Capture the cell that displays the provided text and extract its (x, y) central coordinate. 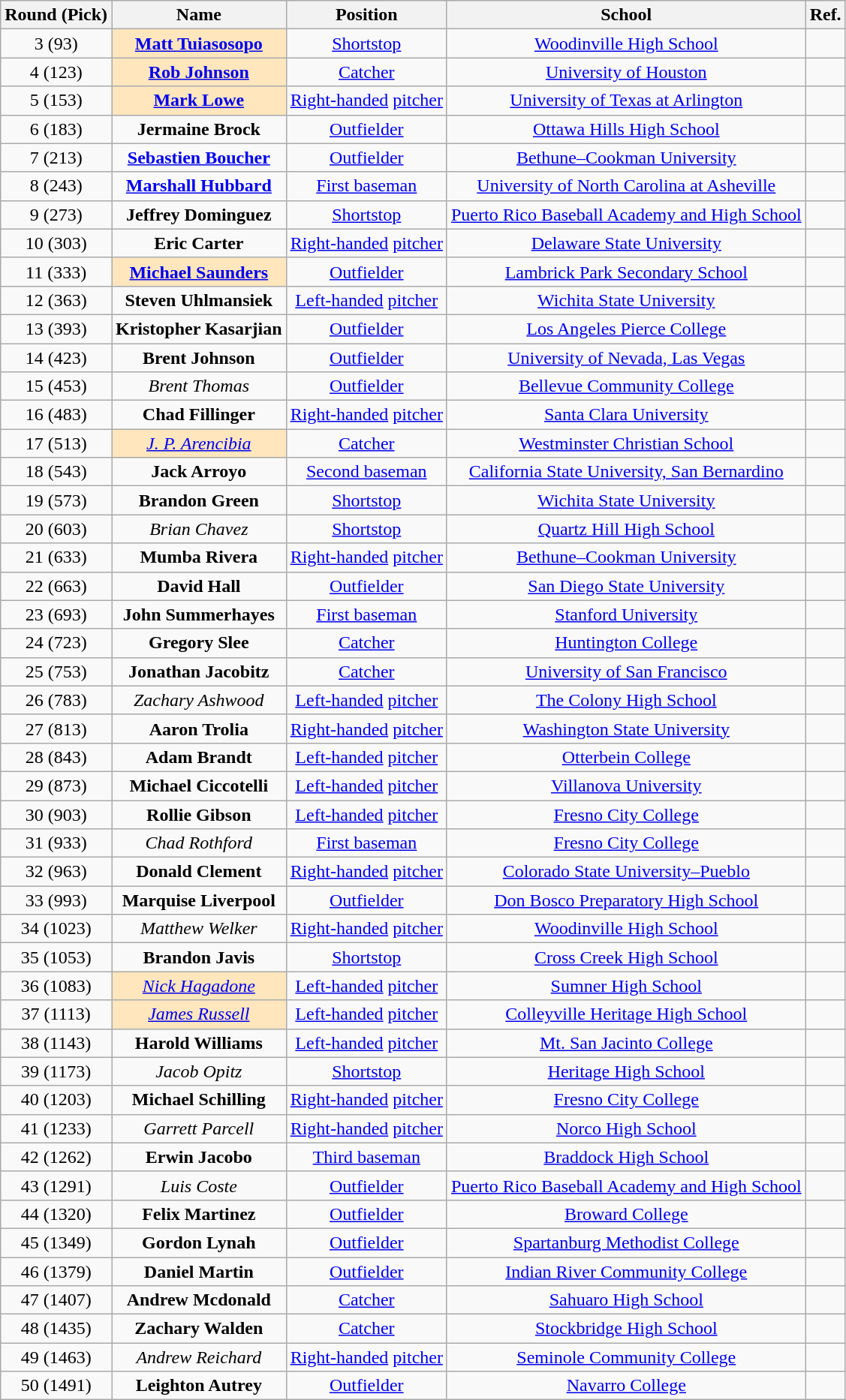
Washington State University (626, 729)
Adam Brandt (198, 757)
Brian Chavez (198, 529)
Navarro College (626, 1386)
Ottawa Hills High School (626, 129)
Colorado State University–Pueblo (626, 872)
Kristopher Kasarjian (198, 329)
J. P. Arencibia (198, 443)
28 (843) (56, 757)
24 (723) (56, 643)
Andrew Reichard (198, 1357)
37 (1113) (56, 1014)
Sebastien Boucher (198, 158)
Broward College (626, 1214)
Stockbridge High School (626, 1329)
46 (1379) (56, 1272)
7 (213) (56, 158)
40 (1203) (56, 1100)
Michael Ciccotelli (198, 786)
Mt. San Jacinto College (626, 1043)
Mumba Rivera (198, 557)
35 (1053) (56, 957)
San Diego State University (626, 586)
29 (873) (56, 786)
Michael Saunders (198, 272)
11 (333) (56, 272)
James Russell (198, 1014)
Brent Johnson (198, 358)
Ref. (826, 15)
Braddock High School (626, 1157)
Jonathan Jacobitz (198, 671)
32 (963) (56, 872)
Third baseman (366, 1157)
Bellevue Community College (626, 386)
39 (1173) (56, 1071)
50 (1491) (56, 1386)
Nick Hagadone (198, 986)
Rollie Gibson (198, 814)
Andrew Mcdonald (198, 1300)
47 (1407) (56, 1300)
26 (783) (56, 700)
Zachary Ashwood (198, 700)
Luis Coste (198, 1185)
The Colony High School (626, 700)
31 (933) (56, 843)
Stanford University (626, 614)
Jacob Opitz (198, 1071)
Delaware State University (626, 243)
23 (693) (56, 614)
University of Nevada, Las Vegas (626, 358)
8 (243) (56, 186)
Marquise Liverpool (198, 900)
Colleyville Heritage High School (626, 1014)
Jermaine Brock (198, 129)
Second baseman (366, 472)
Mark Lowe (198, 101)
Don Bosco Preparatory High School (626, 900)
44 (1320) (56, 1214)
Chad Fillinger (198, 415)
California State University, San Bernardino (626, 472)
Garrett Parcell (198, 1128)
Zachary Walden (198, 1329)
45 (1349) (56, 1242)
Los Angeles Pierce College (626, 329)
John Summerhayes (198, 614)
University of Texas at Arlington (626, 101)
14 (423) (56, 358)
34 (1023) (56, 929)
Huntington College (626, 643)
Position (366, 15)
36 (1083) (56, 986)
Matt Tuiasosopo (198, 44)
Harold Williams (198, 1043)
University of San Francisco (626, 671)
30 (903) (56, 814)
University of North Carolina at Asheville (626, 186)
13 (393) (56, 329)
Seminole Community College (626, 1357)
Brandon Green (198, 500)
Chad Rothford (198, 843)
Cross Creek High School (626, 957)
Donald Clement (198, 872)
48 (1435) (56, 1329)
18 (543) (56, 472)
Quartz Hill High School (626, 529)
38 (1143) (56, 1043)
Otterbein College (626, 757)
12 (363) (56, 300)
Felix Martinez (198, 1214)
David Hall (198, 586)
3 (93) (56, 44)
Jack Arroyo (198, 472)
Jeffrey Dominguez (198, 215)
16 (483) (56, 415)
Westminster Christian School (626, 443)
49 (1463) (56, 1357)
Brent Thomas (198, 386)
17 (513) (56, 443)
25 (753) (56, 671)
Gordon Lynah (198, 1242)
9 (273) (56, 215)
Name (198, 15)
Marshall Hubbard (198, 186)
Heritage High School (626, 1071)
Steven Uhlmansiek (198, 300)
School (626, 15)
Spartanburg Methodist College (626, 1242)
10 (303) (56, 243)
University of Houston (626, 72)
19 (573) (56, 500)
5 (153) (56, 101)
Indian River Community College (626, 1272)
4 (123) (56, 72)
Round (Pick) (56, 15)
Eric Carter (198, 243)
Sahuaro High School (626, 1300)
Gregory Slee (198, 643)
41 (1233) (56, 1128)
27 (813) (56, 729)
Villanova University (626, 786)
Michael Schilling (198, 1100)
22 (663) (56, 586)
42 (1262) (56, 1157)
Aaron Trolia (198, 729)
Brandon Javis (198, 957)
15 (453) (56, 386)
20 (603) (56, 529)
Leighton Autrey (198, 1386)
Norco High School (626, 1128)
Rob Johnson (198, 72)
Santa Clara University (626, 415)
Sumner High School (626, 986)
33 (993) (56, 900)
Daniel Martin (198, 1272)
6 (183) (56, 129)
Erwin Jacobo (198, 1157)
21 (633) (56, 557)
Lambrick Park Secondary School (626, 272)
Matthew Welker (198, 929)
43 (1291) (56, 1185)
